Scan for the cell matching the given text and deliver its [x, y] coordinate at center. 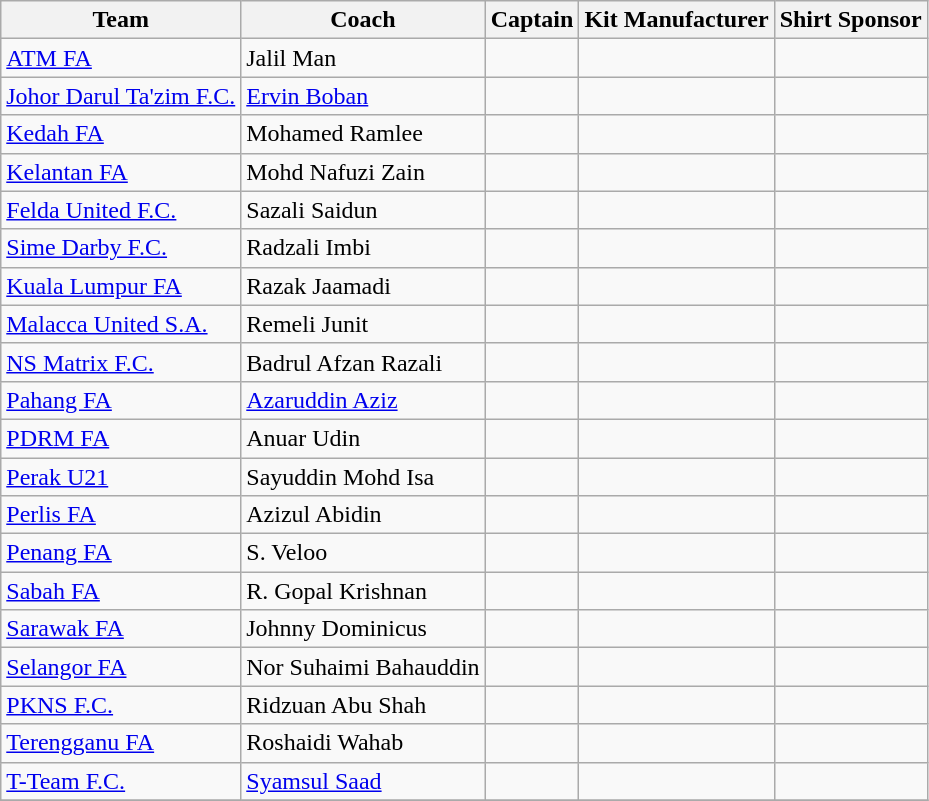
Jalil Man [363, 58]
Syamsul Saad [363, 781]
Team [121, 20]
Azizul Abidin [363, 515]
Mohamed Ramlee [363, 134]
Mohd Nafuzi Zain [363, 172]
Ridzuan Abu Shah [363, 705]
Perlis FA [121, 515]
Penang FA [121, 553]
Anuar Udin [363, 438]
Sazali Saidun [363, 210]
Kit Manufacturer [676, 20]
Pahang FA [121, 400]
PDRM FA [121, 438]
Johnny Dominicus [363, 629]
Felda United F.C. [121, 210]
Sime Darby F.C. [121, 248]
Terengganu FA [121, 743]
T-Team F.C. [121, 781]
Kedah FA [121, 134]
Malacca United S.A. [121, 324]
Badrul Afzan Razali [363, 362]
Radzali Imbi [363, 248]
Selangor FA [121, 667]
PKNS F.C. [121, 705]
ATM FA [121, 58]
Nor Suhaimi Bahauddin [363, 667]
Razak Jaamadi [363, 286]
Perak U21 [121, 477]
Shirt Sponsor [850, 20]
Captain [532, 20]
Sabah FA [121, 591]
Kuala Lumpur FA [121, 286]
Coach [363, 20]
NS Matrix F.C. [121, 362]
R. Gopal Krishnan [363, 591]
S. Veloo [363, 553]
Sayuddin Mohd Isa [363, 477]
Sarawak FA [121, 629]
Ervin Boban [363, 96]
Kelantan FA [121, 172]
Roshaidi Wahab [363, 743]
Azaruddin Aziz [363, 400]
Johor Darul Ta'zim F.C. [121, 96]
Remeli Junit [363, 324]
